Extract the (x, y) coordinate from the center of the cell holding the provided text.  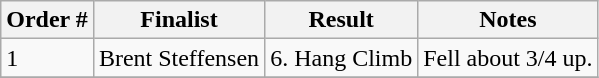
6. Hang Climb (342, 58)
Notes (508, 20)
Brent Steffensen (178, 58)
Finalist (178, 20)
Order # (48, 20)
Result (342, 20)
Fell about 3/4 up. (508, 58)
1 (48, 58)
